Search for the cell housing the specified text and yield its [x, y] center coordinate. 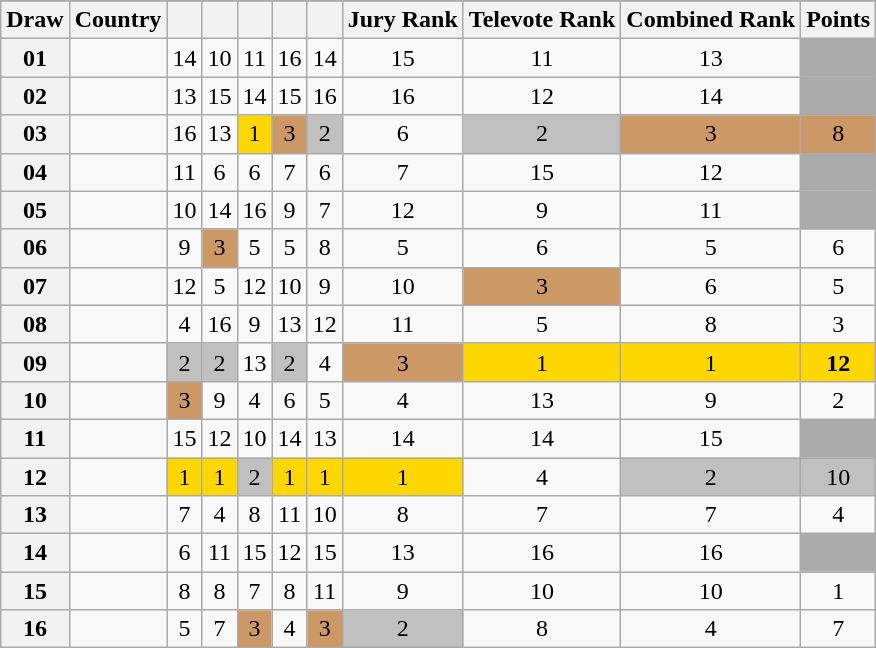
04 [35, 172]
09 [35, 362]
08 [35, 324]
03 [35, 134]
01 [35, 58]
Country [118, 20]
Televote Rank [542, 20]
02 [35, 96]
Jury Rank [402, 20]
07 [35, 286]
05 [35, 210]
06 [35, 248]
Points [838, 20]
Combined Rank [711, 20]
Draw [35, 20]
